Search for the cell housing the specified text and yield its [X, Y] center coordinate. 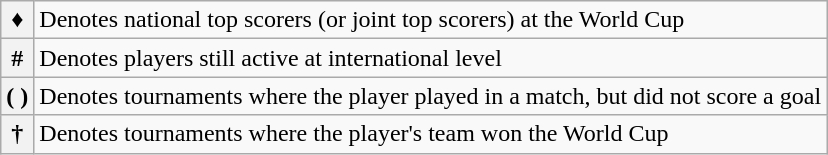
♦ [18, 20]
† [18, 134]
( ) [18, 96]
Denotes tournaments where the player played in a match, but did not score a goal [430, 96]
Denotes tournaments where the player's team won the World Cup [430, 134]
# [18, 58]
Denotes players still active at international level [430, 58]
Denotes national top scorers (or joint top scorers) at the World Cup [430, 20]
